Provide the [X, Y] coordinate of the cell's center where the given text is located.  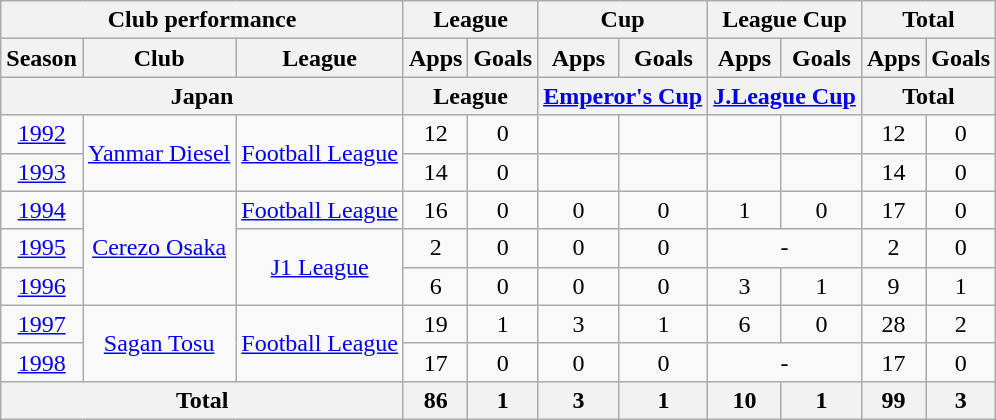
1994 [42, 210]
16 [435, 210]
Club performance [202, 20]
League Cup [785, 20]
1998 [42, 362]
Sagan Tosu [158, 343]
J.League Cup [785, 96]
10 [745, 400]
1996 [42, 286]
Yanmar Diesel [158, 153]
Japan [202, 96]
Cerezo Osaka [158, 248]
1995 [42, 248]
99 [893, 400]
Cup [623, 20]
19 [435, 324]
9 [893, 286]
1992 [42, 134]
86 [435, 400]
1997 [42, 324]
1993 [42, 172]
Season [42, 58]
J1 League [320, 267]
Emperor's Cup [623, 96]
Club [158, 58]
28 [893, 324]
